Provide the (X, Y) coordinate of the cell's center where the given text is located.  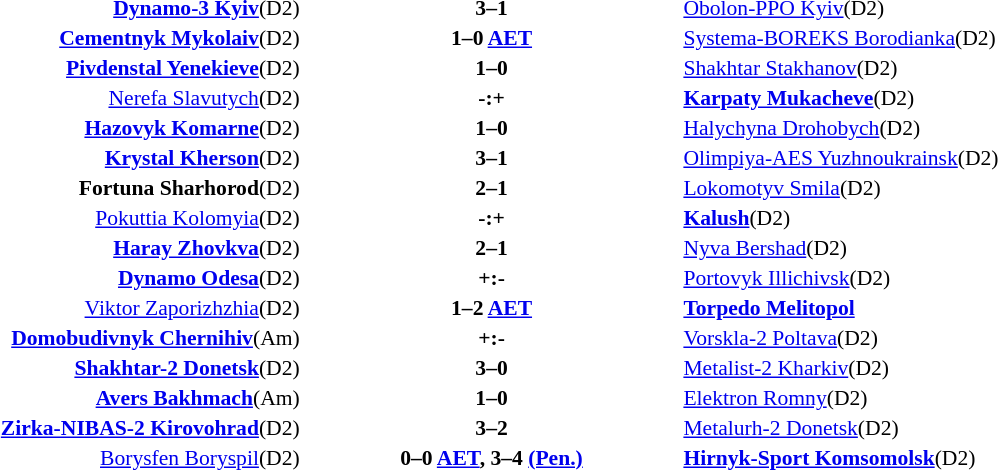
1–0 AET (492, 38)
3–0 (492, 368)
1–2 AET (492, 308)
3–1 (492, 158)
3–2 (492, 428)
